Search for the cell housing the specified text and yield its [X, Y] center coordinate. 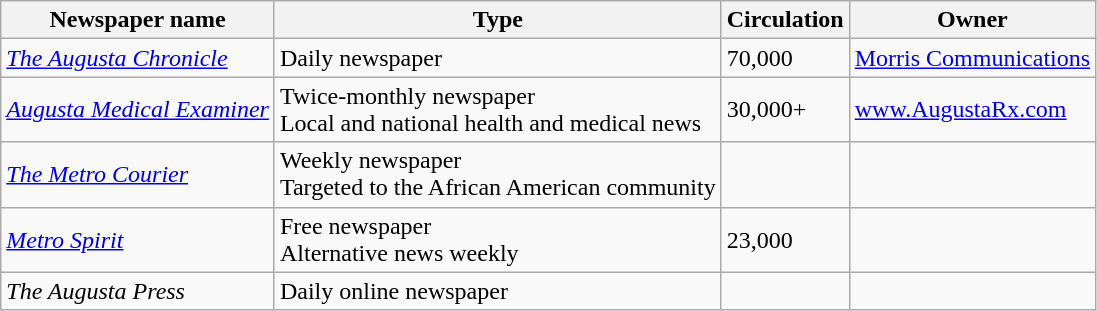
Circulation [785, 20]
Type [498, 20]
Daily online newspaper [498, 291]
Augusta Medical Examiner [138, 110]
Daily newspaper [498, 58]
Free newspaperAlternative news weekly [498, 240]
Newspaper name [138, 20]
Owner [972, 20]
Metro Spirit [138, 240]
Twice-monthly newspaperLocal and national health and medical news [498, 110]
Weekly newspaperTargeted to the African American community [498, 174]
30,000+ [785, 110]
www.AugustaRx.com [972, 110]
70,000 [785, 58]
Morris Communications [972, 58]
23,000 [785, 240]
The Metro Courier [138, 174]
The Augusta Chronicle [138, 58]
The Augusta Press [138, 291]
